Provide the (x, y) coordinate of the cell's center where the given text is located.  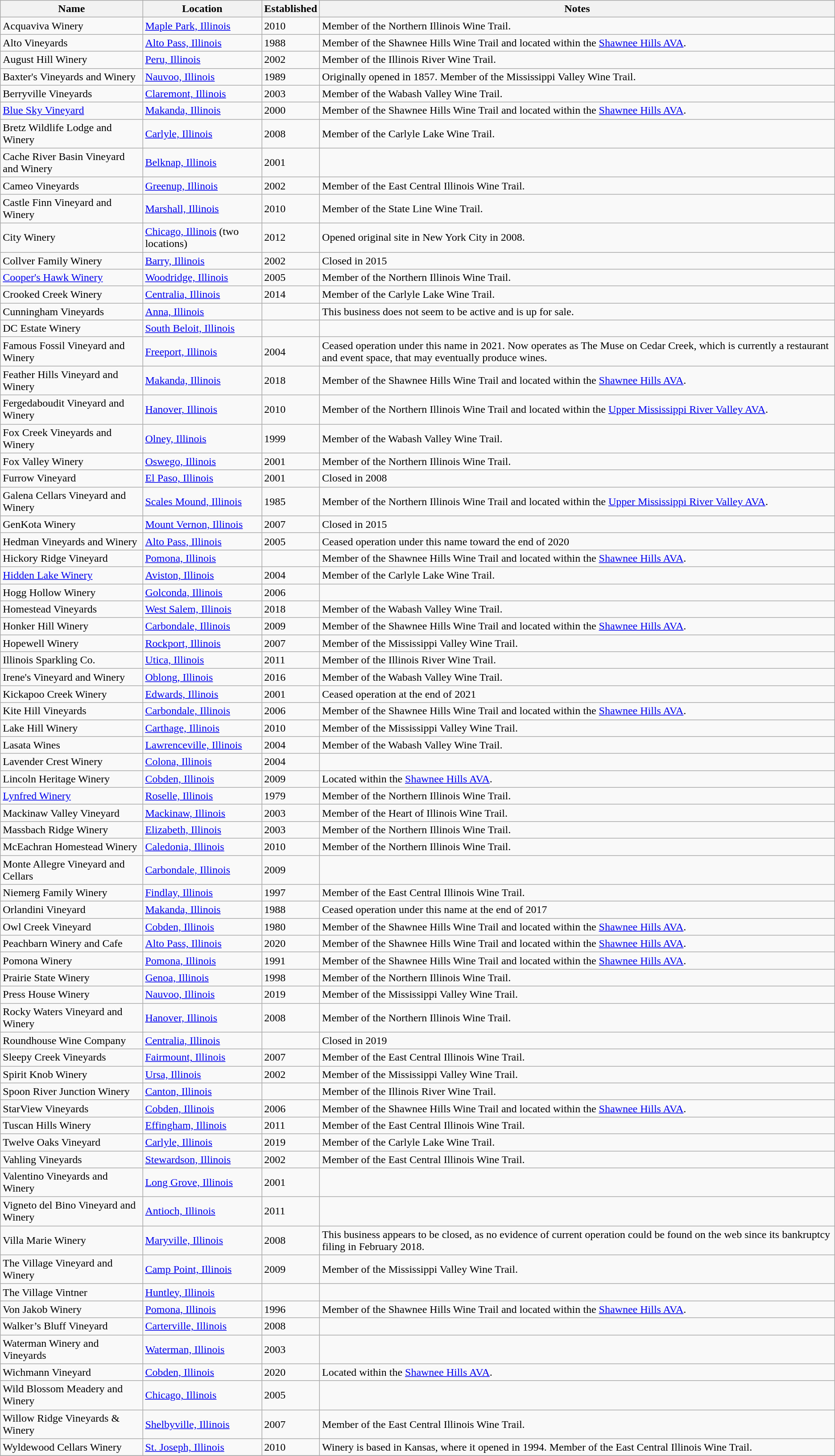
August Hill Winery (71, 60)
GenKota Winery (71, 524)
Berryville Vineyards (71, 94)
Bretz Wildlife Lodge and Winery (71, 134)
Cameo Vineyards (71, 185)
Honker Hill Winery (71, 626)
El Paso, Illinois (203, 478)
1997 (291, 893)
Waterman Winery and Vineyards (71, 1349)
Winery is based in Kansas, where it opened in 1994. Member of the East Central Illinois Wine Trail. (577, 1447)
Irene's Vineyard and Winery (71, 677)
Belknap, Illinois (203, 162)
Ursa, Illinois (203, 1074)
2016 (291, 677)
Tuscan Hills Winery (71, 1125)
Location (203, 9)
Woodridge, Illinois (203, 278)
StarView Vineyards (71, 1108)
South Beloit, Illinois (203, 329)
Camp Point, Illinois (203, 1270)
Stewardson, Illinois (203, 1160)
West Salem, Illinois (203, 609)
2012 (291, 237)
Oblong, Illinois (203, 677)
Baxter's Vineyards and Winery (71, 77)
Peachbarn Winery and Cafe (71, 944)
Furrow Vineyard (71, 478)
DC Estate Winery (71, 329)
Name (71, 9)
Fairmount, Illinois (203, 1057)
Oswego, Illinois (203, 461)
Hickory Ridge Vineyard (71, 558)
1998 (291, 978)
Crooked Creek Winery (71, 295)
Collver Family Winery (71, 261)
2000 (291, 111)
Alto Vineyards (71, 43)
Huntley, Illinois (203, 1292)
Freeport, Illinois (203, 351)
Closed in 2019 (577, 1041)
Villa Marie Winery (71, 1240)
Monte Allegre Vineyard and Cellars (71, 869)
This business appears to be closed, as no evidence of current operation could be found on the web since its bankruptcy filing in February 2018. (577, 1240)
Notes (577, 9)
Lincoln Heritage Winery (71, 779)
Spoon River Junction Winery (71, 1091)
Utica, Illinois (203, 660)
Peru, Illinois (203, 60)
Fox Creek Vineyards and Winery (71, 439)
Pomona Winery (71, 961)
Acquaviva Winery (71, 26)
St. Joseph, Illinois (203, 1447)
Cache River Basin Vineyard and Winery (71, 162)
Antioch, Illinois (203, 1212)
Fergedaboudit Vineyard and Winery (71, 409)
Hopewell Winery (71, 643)
Effingham, Illinois (203, 1125)
Valentino Vineyards and Winery (71, 1182)
Ceased operation at the end of 2021 (577, 694)
Ceased operation under this name at the end of 2017 (577, 910)
This business does not seem to be active and is up for sale. (577, 312)
1996 (291, 1309)
Prairie State Winery (71, 978)
Kickapoo Creek Winery (71, 694)
Member of the Heart of Illinois Wine Trail. (577, 813)
Genoa, Illinois (203, 978)
Famous Fossil Vineyard and Winery (71, 351)
Marshall, Illinois (203, 209)
Orlandini Vineyard (71, 910)
The Village Vintner (71, 1292)
Established (291, 9)
Aviston, Illinois (203, 575)
Olney, Illinois (203, 439)
Chicago, Illinois (two locations) (203, 237)
Castle Finn Vineyard and Winery (71, 209)
Illinois Sparkling Co. (71, 660)
Galena Cellars Vineyard and Winery (71, 501)
Findlay, Illinois (203, 893)
Anna, Illinois (203, 312)
Blue Sky Vineyard (71, 111)
Caledonia, Illinois (203, 847)
Claremont, Illinois (203, 94)
Willow Ridge Vineyards & Winery (71, 1424)
Lavender Crest Winery (71, 762)
Kite Hill Vineyards (71, 711)
Roselle, Illinois (203, 796)
Lake Hill Winery (71, 728)
Ceased operation under this name toward the end of 2020 (577, 541)
Lawrenceville, Illinois (203, 745)
Maryville, Illinois (203, 1240)
Lynfred Winery (71, 796)
Wild Blossom Meadery and Winery (71, 1395)
Cooper's Hawk Winery (71, 278)
Greenup, Illinois (203, 185)
City Winery (71, 237)
Chicago, Illinois (203, 1395)
1991 (291, 961)
Carterville, Illinois (203, 1326)
Waterman, Illinois (203, 1349)
Hogg Hollow Winery (71, 592)
Maple Park, Illinois (203, 26)
Press House Winery (71, 995)
Vigneto del Bino Vineyard and Winery (71, 1212)
Elizabeth, Illinois (203, 830)
Walker’s Bluff Vineyard (71, 1326)
Fox Valley Winery (71, 461)
Cunningham Vineyards (71, 312)
Homestead Vineyards (71, 609)
Roundhouse Wine Company (71, 1041)
Opened original site in New York City in 2008. (577, 237)
Mount Vernon, Illinois (203, 524)
Mackinaw Valley Vineyard (71, 813)
1999 (291, 439)
Owl Creek Vineyard (71, 927)
1985 (291, 501)
Originally opened in 1857. Member of the Mississippi Valley Wine Trail. (577, 77)
Closed in 2008 (577, 478)
Rockport, Illinois (203, 643)
Edwards, Illinois (203, 694)
The Village Vineyard and Winery (71, 1270)
Member of the State Line Wine Trail. (577, 209)
Canton, Illinois (203, 1091)
Golconda, Illinois (203, 592)
Niemerg Family Winery (71, 893)
Rocky Waters Vineyard and Winery (71, 1017)
Wyldewood Cellars Winery (71, 1447)
Colona, Illinois (203, 762)
Sleepy Creek Vineyards (71, 1057)
Wichmann Vineyard (71, 1372)
Vahling Vineyards (71, 1160)
Von Jakob Winery (71, 1309)
Hidden Lake Winery (71, 575)
Feather Hills Vineyard and Winery (71, 381)
2014 (291, 295)
Scales Mound, Illinois (203, 501)
Lasata Wines (71, 745)
Twelve Oaks Vineyard (71, 1142)
Carthage, Illinois (203, 728)
1989 (291, 77)
Mackinaw, Illinois (203, 813)
Long Grove, Illinois (203, 1182)
Massbach Ridge Winery (71, 830)
McEachran Homestead Winery (71, 847)
Barry, Illinois (203, 261)
Shelbyville, Illinois (203, 1424)
Spirit Knob Winery (71, 1074)
Hedman Vineyards and Winery (71, 541)
1980 (291, 927)
1979 (291, 796)
